For the text-containing cell, return its midpoint in (X, Y) coordinate format. 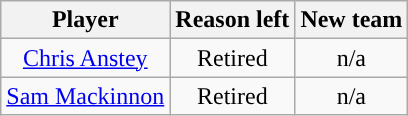
Sam Mackinnon (86, 96)
Reason left (232, 20)
New team (352, 20)
Player (86, 20)
Chris Anstey (86, 58)
